Return the (x, y) coordinate for the center point of the cell that contains the specified text.  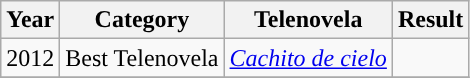
2012 (30, 58)
Category (142, 20)
Best Telenovela (142, 58)
Cachito de cielo (308, 58)
Year (30, 20)
Result (430, 20)
Telenovela (308, 20)
